Detect which cell encompasses the target text, then output its [x, y] center coordinate. 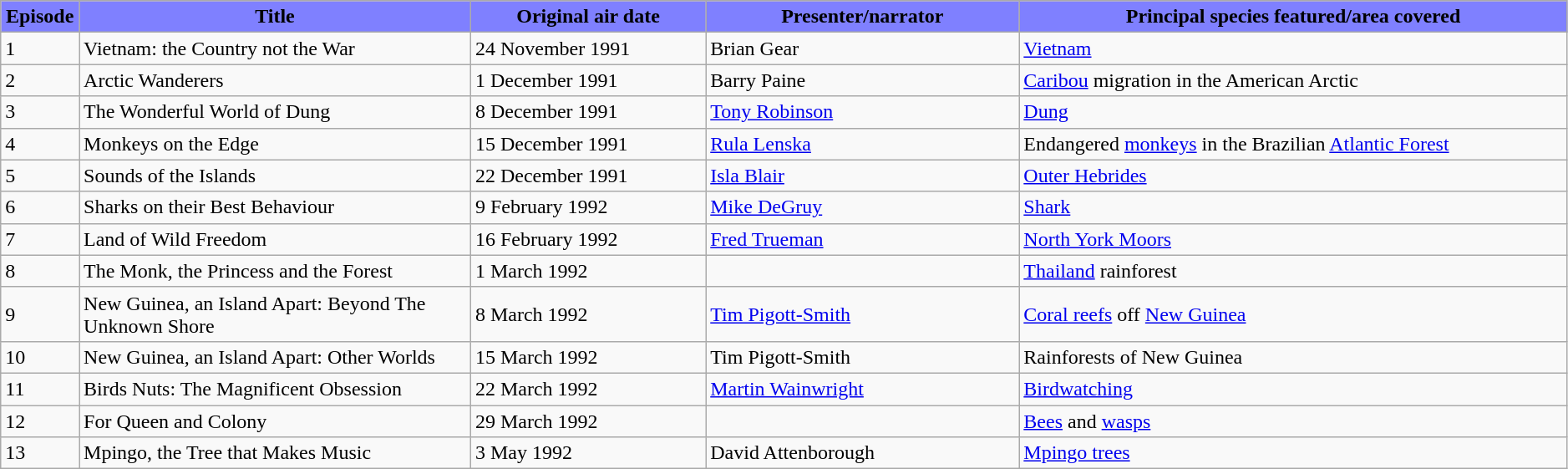
Mpingo, the Tree that Makes Music [276, 453]
Isla Blair [862, 176]
Mike DeGruy [862, 207]
6 [40, 207]
The Monk, the Princess and the Forest [276, 271]
29 March 1992 [588, 421]
Outer Hebrides [1293, 176]
Vietnam [1293, 48]
Title [276, 17]
Monkeys on the Edge [276, 144]
1 December 1991 [588, 80]
5 [40, 176]
Vietnam: the Country not the War [276, 48]
Rula Lenska [862, 144]
David Attenborough [862, 453]
Endangered monkeys in the Brazilian Atlantic Forest [1293, 144]
9 [40, 314]
22 December 1991 [588, 176]
Fred Trueman [862, 239]
Martin Wainwright [862, 389]
Barry Paine [862, 80]
16 February 1992 [588, 239]
Episode [40, 17]
24 November 1991 [588, 48]
Brian Gear [862, 48]
For Queen and Colony [276, 421]
Sharks on their Best Behaviour [276, 207]
11 [40, 389]
2 [40, 80]
Rainforests of New Guinea [1293, 357]
Birdwatching [1293, 389]
8 December 1991 [588, 112]
New Guinea, an Island Apart: Beyond The Unknown Shore [276, 314]
9 February 1992 [588, 207]
North York Moors [1293, 239]
7 [40, 239]
12 [40, 421]
4 [40, 144]
22 March 1992 [588, 389]
1 March 1992 [588, 271]
Birds Nuts: The Magnificent Obsession [276, 389]
Principal species featured/area covered [1293, 17]
Dung [1293, 112]
8 [40, 271]
Shark [1293, 207]
15 March 1992 [588, 357]
Presenter/narrator [862, 17]
10 [40, 357]
Tony Robinson [862, 112]
New Guinea, an Island Apart: Other Worlds [276, 357]
Mpingo trees [1293, 453]
8 March 1992 [588, 314]
Arctic Wanderers [276, 80]
1 [40, 48]
13 [40, 453]
Original air date [588, 17]
Coral reefs off New Guinea [1293, 314]
Bees and wasps [1293, 421]
Sounds of the Islands [276, 176]
Land of Wild Freedom [276, 239]
3 May 1992 [588, 453]
The Wonderful World of Dung [276, 112]
3 [40, 112]
Caribou migration in the American Arctic [1293, 80]
15 December 1991 [588, 144]
Thailand rainforest [1293, 271]
